Scan for the cell matching the given text and deliver its (x, y) coordinate at center. 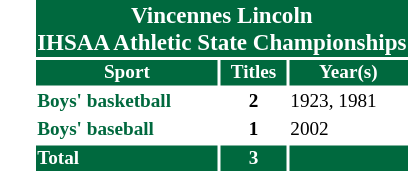
1923, 1981 (348, 101)
2002 (348, 130)
Boys' baseball (127, 130)
Boys' basketball (127, 101)
Vincennes Lincoln IHSAA Athletic State Championships (222, 28)
Titles (254, 73)
Year(s) (348, 73)
2 (254, 101)
Sport (127, 73)
1 (254, 130)
